Search for the cell housing the specified text and yield its [x, y] center coordinate. 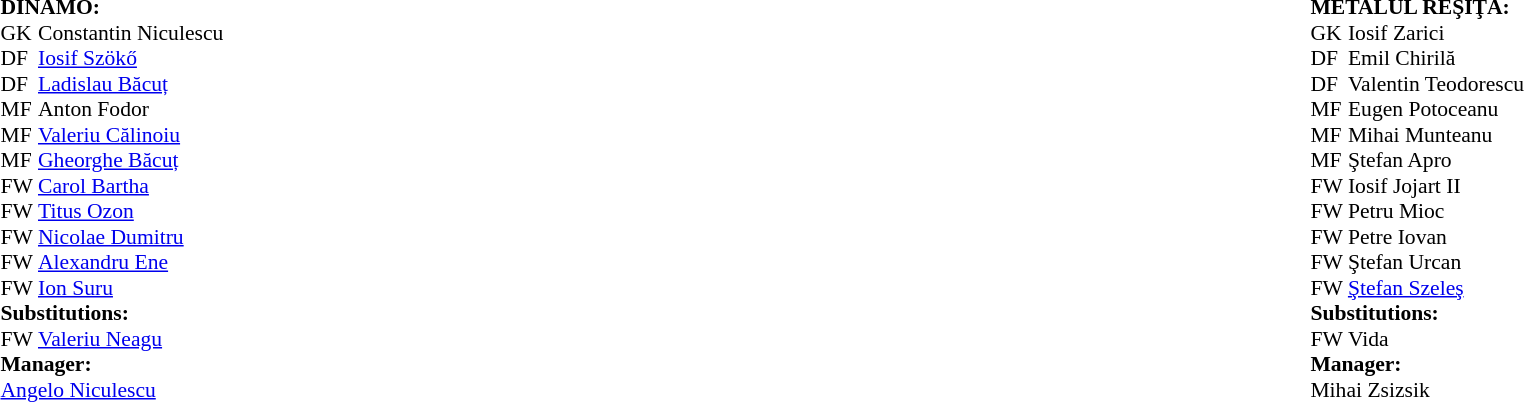
Ştefan Apro [1436, 161]
Vida [1436, 339]
Ştefan Urcan [1436, 263]
Gheorghe Băcuț [130, 161]
Petru Mioc [1436, 211]
Ion Suru [130, 288]
Iosif Szökő [130, 59]
Valentin Teodorescu [1436, 84]
Emil Chirilă [1436, 59]
Valeriu Neagu [130, 339]
Anton Fodor [130, 109]
Ladislau Băcuț [130, 84]
Titus Ozon [130, 211]
Alexandru Ene [130, 263]
Iosif Jojart II [1436, 186]
Constantin Niculescu [130, 33]
Mihai Munteanu [1436, 135]
Valeriu Călinoiu [130, 135]
Petre Iovan [1436, 237]
Eugen Potoceanu [1436, 109]
Ştefan Szeleş [1436, 288]
Nicolae Dumitru [130, 237]
Iosif Zarici [1436, 33]
Carol Bartha [130, 186]
